Capture the cell that displays the provided text and extract its (X, Y) central coordinate. 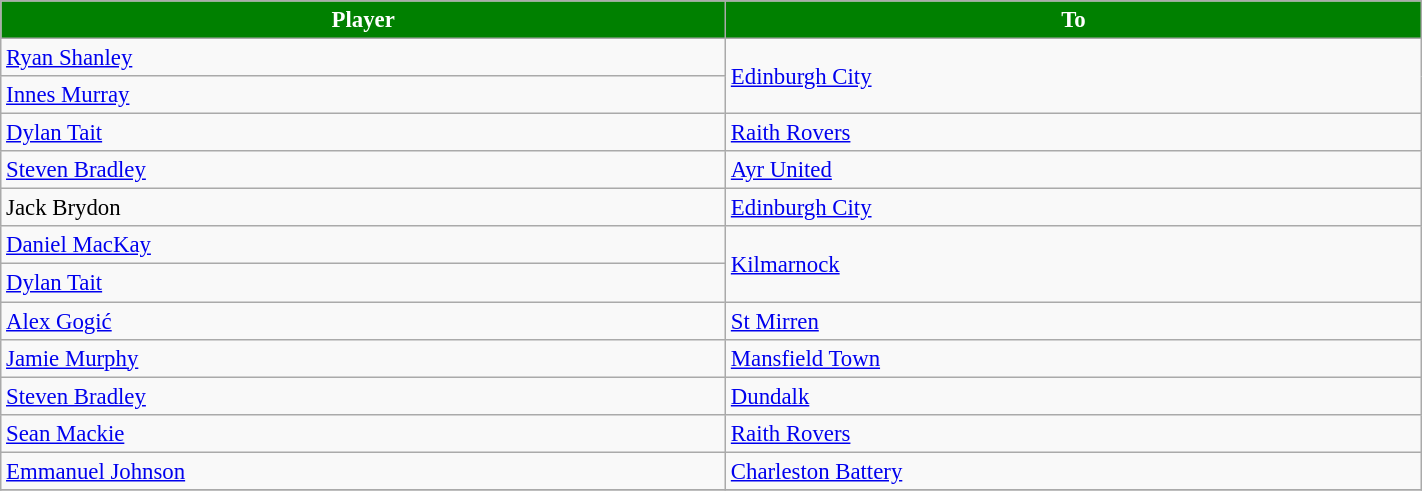
Ayr United (1074, 170)
Charleston Battery (1074, 471)
Daniel MacKay (364, 245)
To (1074, 20)
Innes Murray (364, 95)
Player (364, 20)
Emmanuel Johnson (364, 471)
St Mirren (1074, 321)
Jamie Murphy (364, 358)
Mansfield Town (1074, 358)
Ryan Shanley (364, 58)
Dundalk (1074, 396)
Alex Gogić (364, 321)
Sean Mackie (364, 433)
Kilmarnock (1074, 264)
Jack Brydon (364, 208)
